Scan for the cell matching the given text and deliver its [x, y] coordinate at center. 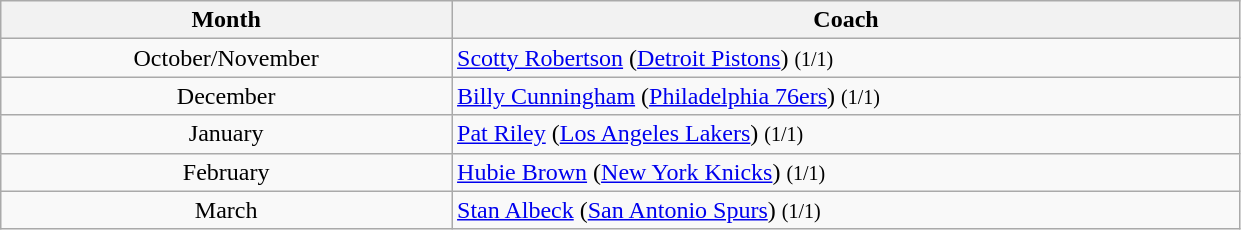
March [226, 210]
Stan Albeck (San Antonio Spurs) (1/1) [846, 210]
December [226, 96]
Billy Cunningham (Philadelphia 76ers) (1/1) [846, 96]
October/November [226, 58]
February [226, 172]
Hubie Brown (New York Knicks) (1/1) [846, 172]
Month [226, 20]
Scotty Robertson (Detroit Pistons) (1/1) [846, 58]
Pat Riley (Los Angeles Lakers) (1/1) [846, 134]
Coach [846, 20]
January [226, 134]
